Pinpoint the cell where the given text exists, returning its (X, Y) midpoint coordinate. 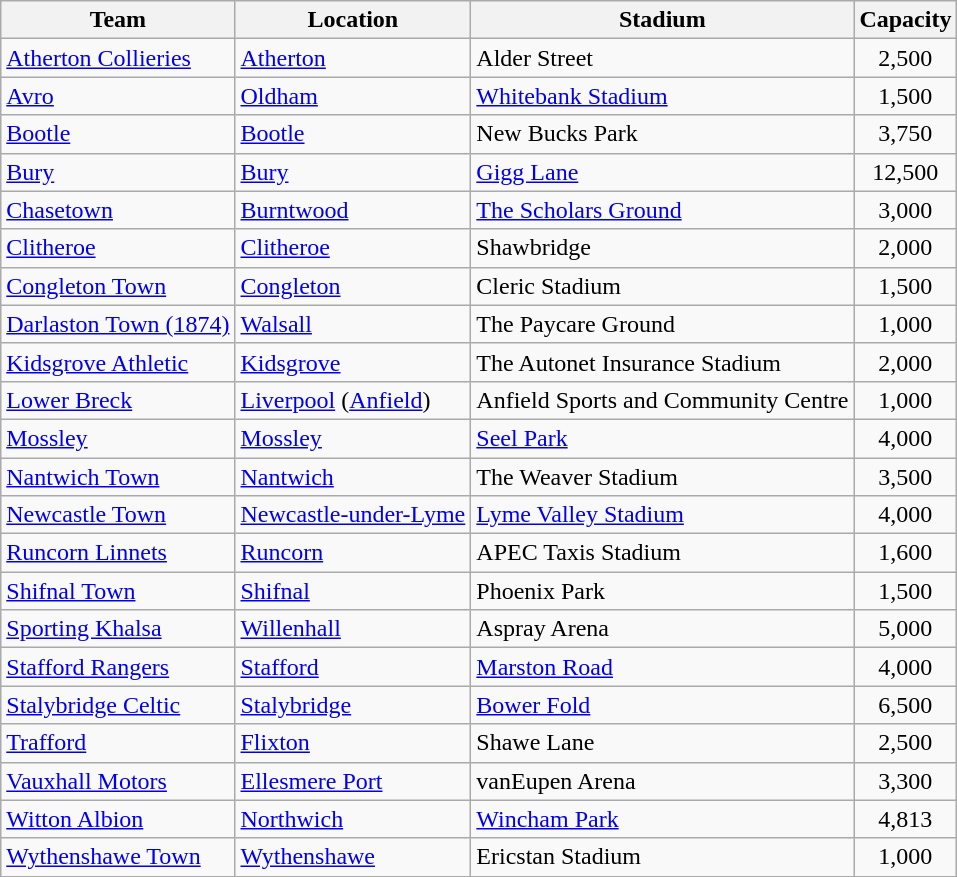
Lower Breck (118, 400)
Cleric Stadium (662, 286)
Willenhall (353, 629)
Shifnal (353, 591)
Vauxhall Motors (118, 781)
Newcastle Town (118, 515)
3,300 (906, 781)
The Scholars Ground (662, 210)
Shifnal Town (118, 591)
Congleton Town (118, 286)
Marston Road (662, 667)
3,750 (906, 134)
Kidsgrove (353, 362)
Wincham Park (662, 819)
Trafford (118, 743)
Atherton (353, 58)
1,600 (906, 553)
Team (118, 20)
Phoenix Park (662, 591)
12,500 (906, 172)
Liverpool (Anfield) (353, 400)
Darlaston Town (1874) (118, 324)
Bower Fold (662, 705)
Congleton (353, 286)
Burntwood (353, 210)
Ellesmere Port (353, 781)
Aspray Arena (662, 629)
Stafford (353, 667)
Stadium (662, 20)
Runcorn (353, 553)
Wythenshawe (353, 857)
Witton Albion (118, 819)
Flixton (353, 743)
Oldham (353, 96)
Atherton Collieries (118, 58)
Whitebank Stadium (662, 96)
Stafford Rangers (118, 667)
Chasetown (118, 210)
Stalybridge Celtic (118, 705)
Seel Park (662, 438)
vanEupen Arena (662, 781)
Stalybridge (353, 705)
3,000 (906, 210)
Sporting Khalsa (118, 629)
Alder Street (662, 58)
4,813 (906, 819)
APEC Taxis Stadium (662, 553)
Shawe Lane (662, 743)
The Paycare Ground (662, 324)
Runcorn Linnets (118, 553)
The Autonet Insurance Stadium (662, 362)
Anfield Sports and Community Centre (662, 400)
Walsall (353, 324)
Nantwich (353, 477)
Gigg Lane (662, 172)
6,500 (906, 705)
Avro (118, 96)
3,500 (906, 477)
5,000 (906, 629)
Northwich (353, 819)
Ericstan Stadium (662, 857)
New Bucks Park (662, 134)
The Weaver Stadium (662, 477)
Capacity (906, 20)
Shawbridge (662, 248)
Lyme Valley Stadium (662, 515)
Kidsgrove Athletic (118, 362)
Wythenshawe Town (118, 857)
Location (353, 20)
Nantwich Town (118, 477)
Newcastle-under-Lyme (353, 515)
